Find where the given text appears and provide that cell's center as (x, y) coordinate. 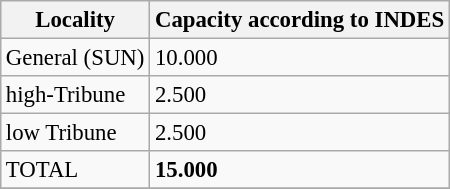
high-Tribune (76, 95)
General (SUN) (76, 58)
Capacity according to INDES (300, 20)
low Tribune (76, 133)
TOTAL (76, 170)
Locality (76, 20)
15.000 (300, 170)
10.000 (300, 58)
